Locate the cell with the specified text and output its [x, y] center coordinate. 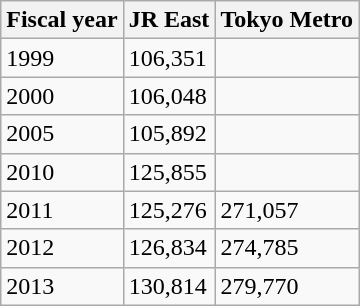
130,814 [169, 286]
106,351 [169, 58]
125,855 [169, 172]
Tokyo Metro [287, 20]
105,892 [169, 134]
2005 [62, 134]
279,770 [287, 286]
2013 [62, 286]
274,785 [287, 248]
271,057 [287, 210]
JR East [169, 20]
106,048 [169, 96]
Fiscal year [62, 20]
1999 [62, 58]
2010 [62, 172]
2012 [62, 248]
125,276 [169, 210]
2011 [62, 210]
126,834 [169, 248]
2000 [62, 96]
